Return (x, y) of the center of cell containing provided text 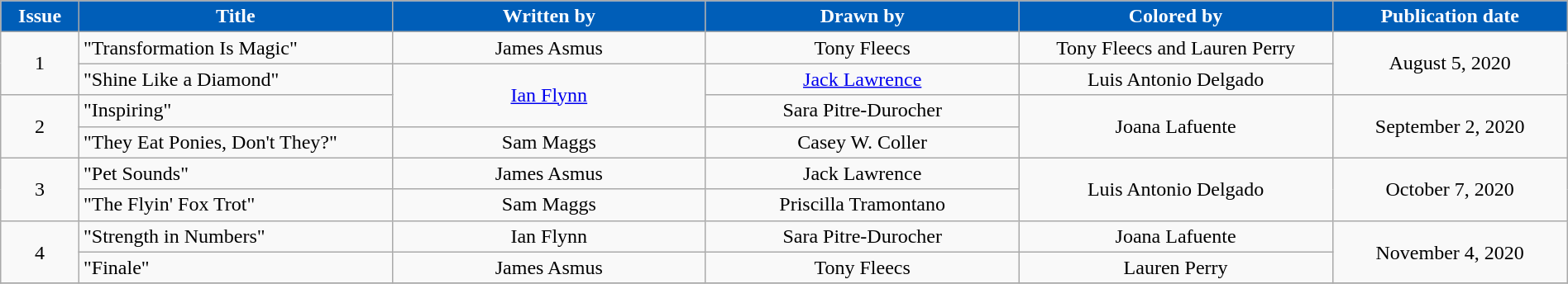
November 4, 2020 (1450, 252)
"Strength in Numbers" (235, 236)
Tony Fleecs and Lauren Perry (1176, 48)
"Inspiring" (235, 111)
August 5, 2020 (1450, 64)
Casey W. Coller (862, 142)
1 (40, 64)
"Shine Like a Diamond" (235, 79)
Colored by (1176, 17)
October 7, 2020 (1450, 189)
September 2, 2020 (1450, 126)
4 (40, 252)
Issue (40, 17)
2 (40, 126)
"They Eat Ponies, Don't They?" (235, 142)
Title (235, 17)
Written by (549, 17)
"The Flyin' Fox Trot" (235, 205)
"Transformation Is Magic" (235, 48)
Priscilla Tramontano (862, 205)
3 (40, 189)
Publication date (1450, 17)
"Finale" (235, 267)
"Pet Sounds" (235, 173)
Lauren Perry (1176, 267)
Drawn by (862, 17)
